Pinpoint the cell where the given text exists, returning its [x, y] midpoint coordinate. 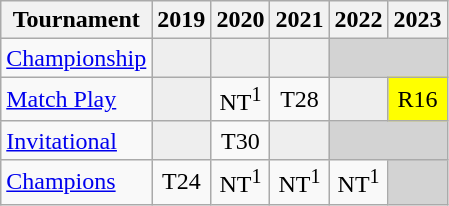
2020 [240, 20]
2019 [182, 20]
2023 [418, 20]
T24 [182, 182]
2022 [358, 20]
Champions [76, 182]
Championship [76, 58]
Tournament [76, 20]
2021 [300, 20]
Match Play [76, 100]
Invitational [76, 140]
T30 [240, 140]
R16 [418, 100]
T28 [300, 100]
